For the text-containing cell, return its midpoint in (X, Y) coordinate format. 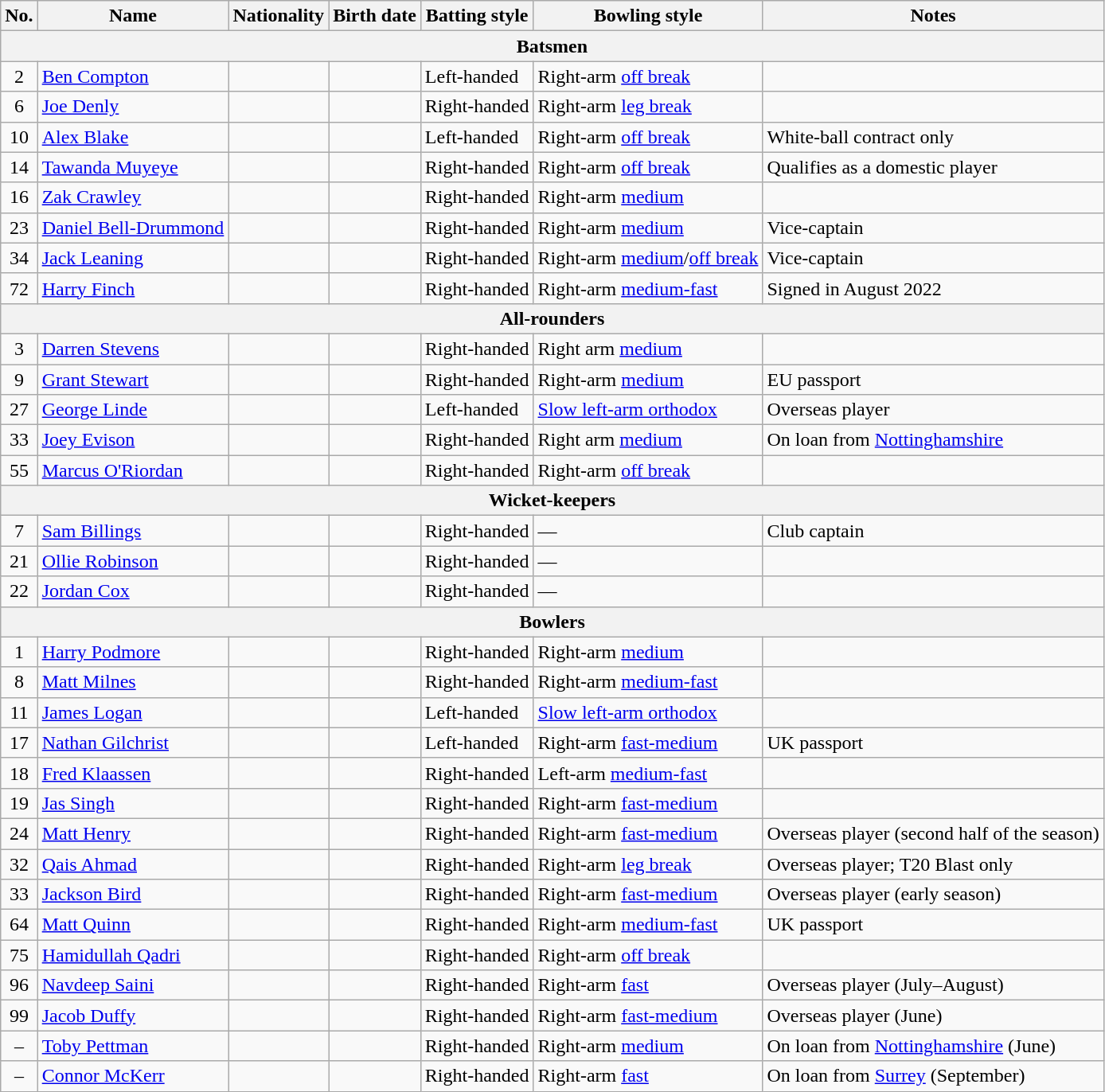
17 (19, 743)
Alex Blake (133, 137)
Ben Compton (133, 76)
On loan from Surrey (September) (933, 1076)
Name (133, 16)
34 (19, 258)
Matt Milnes (133, 682)
2 (19, 76)
Tawanda Muyeye (133, 167)
Connor McKerr (133, 1076)
Grant Stewart (133, 380)
Batsmen (552, 46)
Overseas player (933, 410)
Overseas player; T20 Blast only (933, 864)
Ollie Robinson (133, 561)
Harry Podmore (133, 652)
Zak Crawley (133, 197)
14 (19, 167)
George Linde (133, 410)
19 (19, 803)
75 (19, 955)
Right-arm medium/off break (648, 258)
Overseas player (June) (933, 1016)
3 (19, 349)
Jordan Cox (133, 591)
White-ball contract only (933, 137)
32 (19, 864)
18 (19, 773)
64 (19, 925)
Daniel Bell-Drummond (133, 228)
6 (19, 107)
Overseas player (second half of the season) (933, 833)
Darren Stevens (133, 349)
Nationality (279, 16)
7 (19, 531)
Overseas player (early season) (933, 895)
Matt Quinn (133, 925)
21 (19, 561)
24 (19, 833)
16 (19, 197)
Fred Klaassen (133, 773)
Jack Leaning (133, 258)
Toby Pettman (133, 1046)
27 (19, 410)
Batting style (477, 16)
Harry Finch (133, 288)
Hamidullah Qadri (133, 955)
Bowlers (552, 622)
Jas Singh (133, 803)
Joey Evison (133, 440)
99 (19, 1016)
Sam Billings (133, 531)
All-rounders (552, 318)
96 (19, 985)
Overseas player (July–August) (933, 985)
On loan from Nottinghamshire (933, 440)
8 (19, 682)
Jacob Duffy (133, 1016)
Club captain (933, 531)
On loan from Nottinghamshire (June) (933, 1046)
James Logan (133, 712)
11 (19, 712)
Matt Henry (133, 833)
Nathan Gilchrist (133, 743)
Qais Ahmad (133, 864)
10 (19, 137)
1 (19, 652)
Qualifies as a domestic player (933, 167)
Jackson Bird (133, 895)
55 (19, 470)
22 (19, 591)
Joe Denly (133, 107)
Marcus O'Riordan (133, 470)
No. (19, 16)
9 (19, 380)
Birth date (375, 16)
Navdeep Saini (133, 985)
23 (19, 228)
Signed in August 2022 (933, 288)
Wicket-keepers (552, 501)
Bowling style (648, 16)
72 (19, 288)
Notes (933, 16)
EU passport (933, 380)
Left-arm medium-fast (648, 773)
